Return [x, y] of the center of cell containing provided text 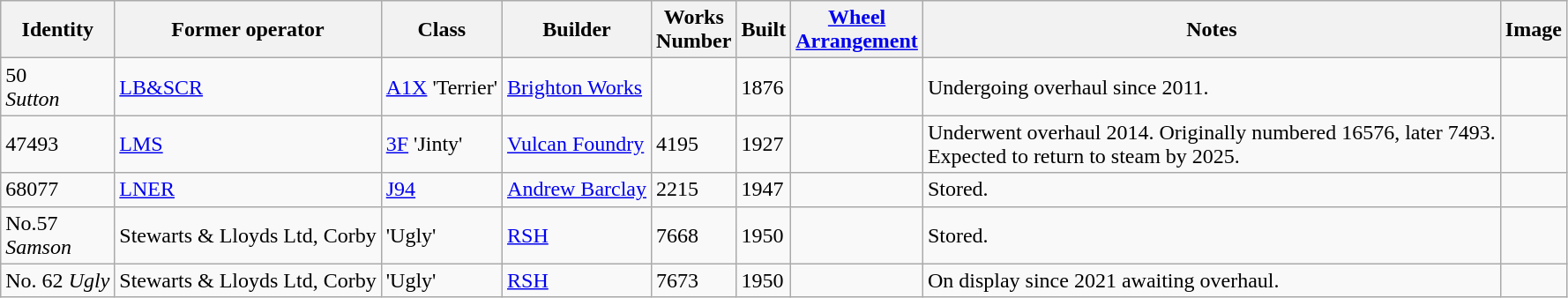
Andrew Barclay [577, 190]
A1X 'Terrier' [441, 86]
Undergoing overhaul since 2011. [1212, 86]
7668 [694, 235]
Underwent overhaul 2014. Originally numbered 16576, later 7493.Expected to return to steam by 2025. [1212, 145]
Former operator [248, 30]
7673 [694, 280]
1927 [764, 145]
1876 [764, 86]
WheelArrangement [857, 30]
68077 [58, 190]
No. 62 Ugly [58, 280]
2215 [694, 190]
Class [441, 30]
4195 [694, 145]
Notes [1212, 30]
Built [764, 30]
3F 'Jinty' [441, 145]
Vulcan Foundry [577, 145]
LMS [248, 145]
Identity [58, 30]
50 Sutton [58, 86]
LB&SCR [248, 86]
No.57Samson [58, 235]
Builder [577, 30]
J94 [441, 190]
1947 [764, 190]
Brighton Works [577, 86]
On display since 2021 awaiting overhaul. [1212, 280]
WorksNumber [694, 30]
LNER [248, 190]
47493 [58, 145]
Image [1533, 30]
